For the text-containing cell, return its midpoint in [X, Y] coordinate format. 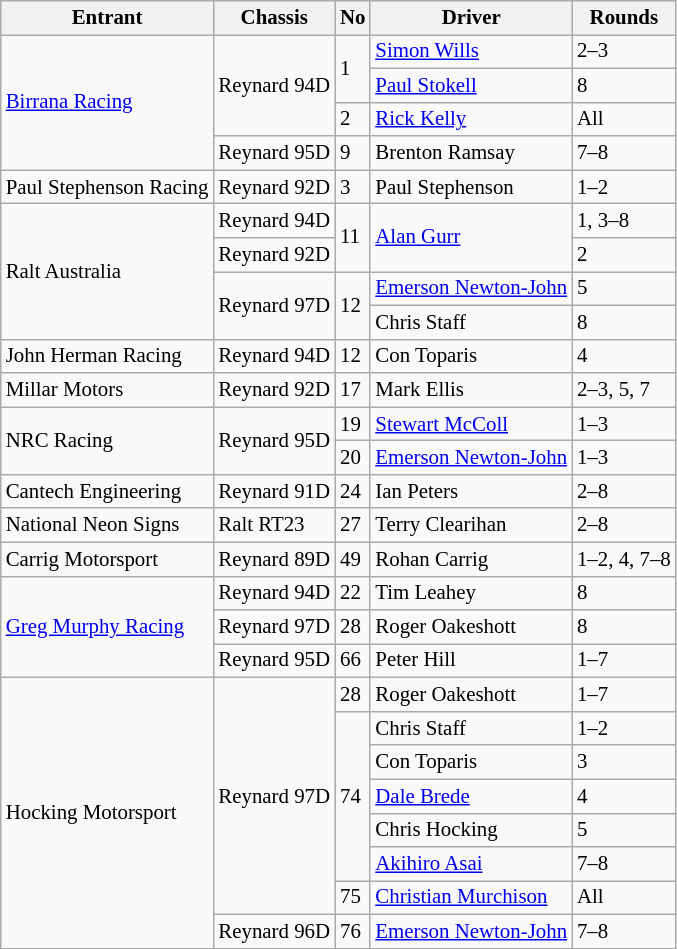
No [352, 18]
Ralt RT23 [274, 525]
NRC Racing [108, 441]
9 [352, 153]
17 [352, 390]
National Neon Signs [108, 525]
Dale Brede [471, 796]
Akihiro Asai [471, 864]
76 [352, 931]
Driver [471, 18]
2–3 [624, 51]
Rounds [624, 18]
Rohan Carrig [471, 559]
Reynard 89D [274, 559]
27 [352, 525]
Peter Hill [471, 661]
Brenton Ramsay [471, 153]
Paul Stokell [471, 85]
Mark Ellis [471, 390]
Ralt Australia [108, 272]
Stewart McColl [471, 424]
Terry Clearihan [471, 525]
Millar Motors [108, 390]
Reynard 91D [274, 491]
Hocking Motorsport [108, 814]
Christian Murchison [471, 898]
19 [352, 424]
Paul Stephenson Racing [108, 187]
Entrant [108, 18]
Simon Wills [471, 51]
Alan Gurr [471, 238]
22 [352, 593]
75 [352, 898]
Greg Murphy Racing [108, 627]
49 [352, 559]
Chassis [274, 18]
11 [352, 238]
Carrig Motorsport [108, 559]
Paul Stephenson [471, 187]
1, 3–8 [624, 221]
Rick Kelly [471, 119]
1 [352, 68]
66 [352, 661]
Cantech Engineering [108, 491]
Reynard 96D [274, 931]
2–3, 5, 7 [624, 390]
Ian Peters [471, 491]
Tim Leahey [471, 593]
24 [352, 491]
Chris Hocking [471, 830]
1–2, 4, 7–8 [624, 559]
20 [352, 458]
John Herman Racing [108, 356]
Birrana Racing [108, 102]
74 [352, 796]
